Provide the (X, Y) coordinate of the cell's center where the given text is located.  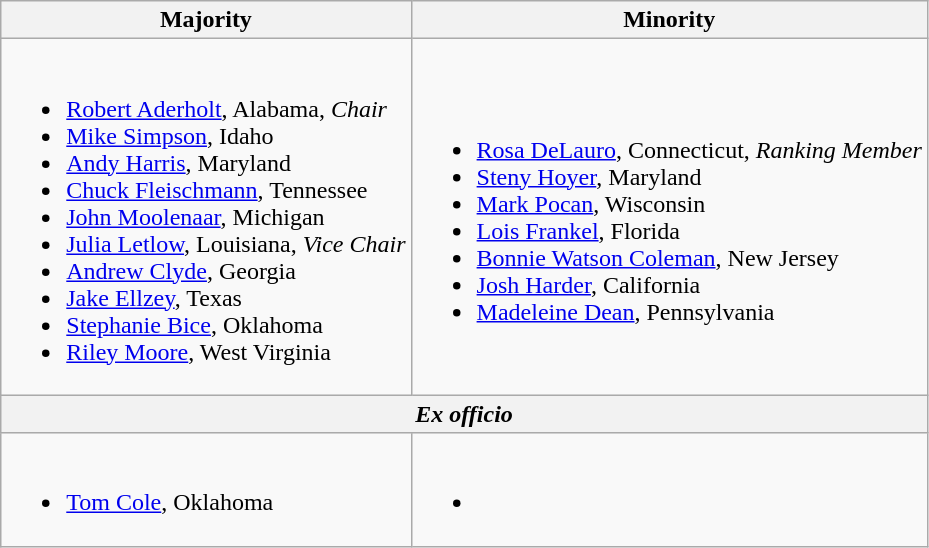
Majority (206, 20)
Ex officio (464, 414)
Tom Cole, Oklahoma (206, 490)
Minority (669, 20)
